Find where the given text appears and provide that cell's center as [x, y] coordinate. 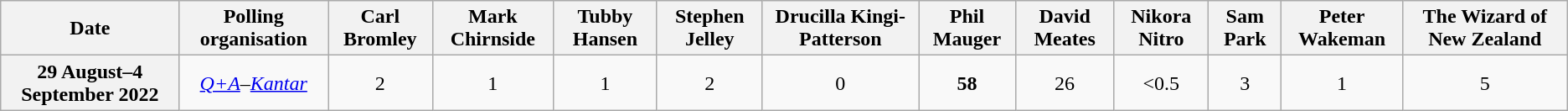
David Meates [1065, 29]
Peter Wakeman [1342, 29]
<0.5 [1161, 82]
0 [840, 82]
The Wizard of New Zealand [1484, 29]
29 August–4 September 2022 [90, 82]
58 [967, 82]
Polling organisation [254, 29]
3 [1245, 82]
Sam Park [1245, 29]
Date [90, 29]
Tubby Hansen [605, 29]
Phil Mauger [967, 29]
26 [1065, 82]
Q+A–Kantar [254, 82]
Mark Chirnside [493, 29]
5 [1484, 82]
Drucilla Kingi-Patterson [840, 29]
Carl Bromley [380, 29]
Nikora Nitro [1161, 29]
Stephen Jelley [709, 29]
